Extract the [X, Y] coordinate from the center of the cell holding the provided text.  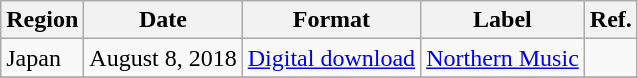
Northern Music [503, 58]
Ref. [610, 20]
Date [163, 20]
Region [42, 20]
August 8, 2018 [163, 58]
Format [331, 20]
Digital download [331, 58]
Label [503, 20]
Japan [42, 58]
